Pinpoint the cell where the given text exists, returning its (x, y) midpoint coordinate. 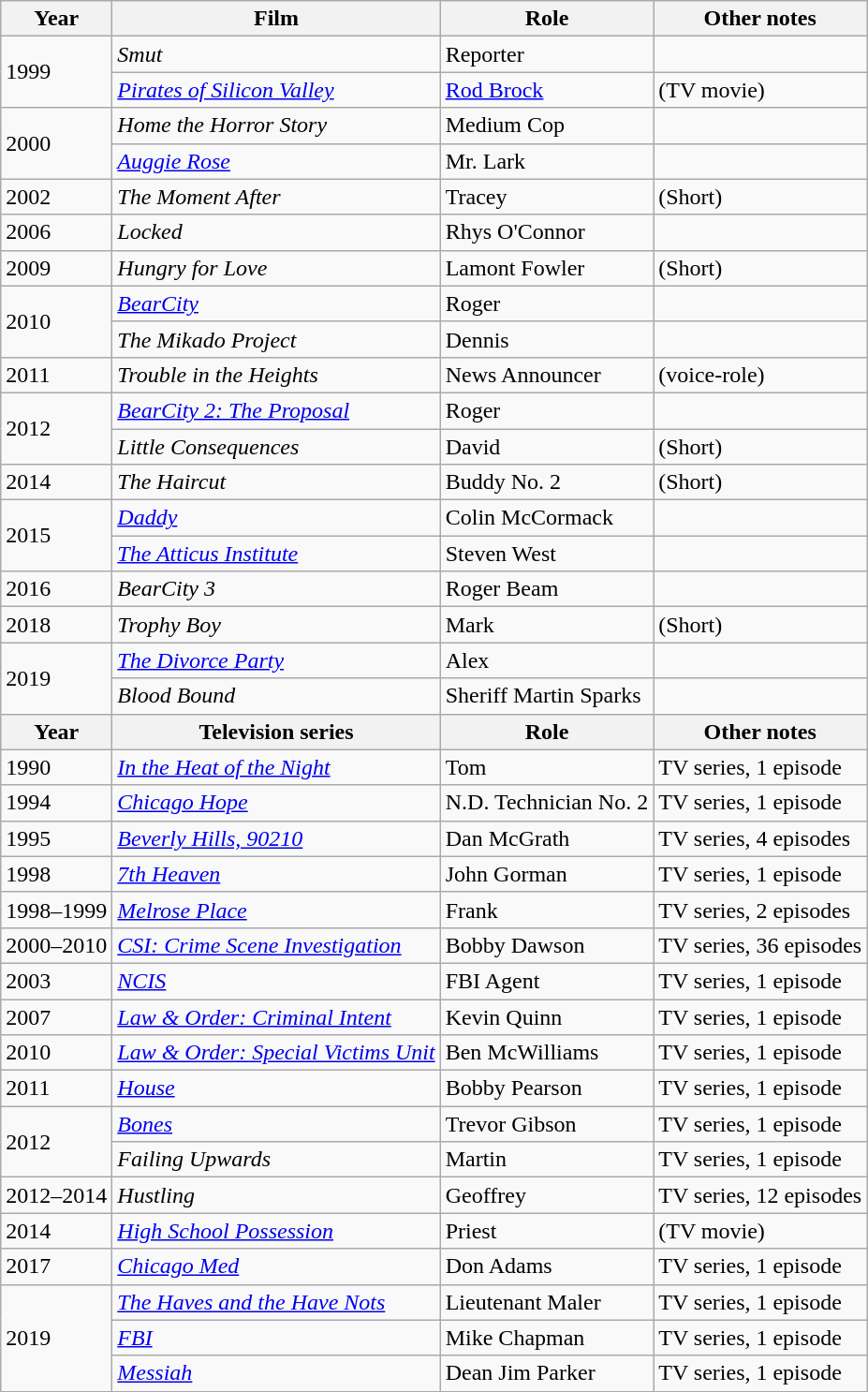
In the Heat of the Night (276, 767)
Rhys O'Connor (547, 232)
Ben McWilliams (547, 1053)
Alex (547, 660)
Lieutenant Maler (547, 1302)
Tracey (547, 197)
2006 (56, 232)
Beverly Hills, 90210 (276, 838)
Frank (547, 910)
Steven West (547, 554)
1998–1999 (56, 910)
TV series, 4 episodes (760, 838)
2007 (56, 1016)
(voice-role) (760, 375)
Trouble in the Heights (276, 375)
News Announcer (547, 375)
2016 (56, 589)
Don Adams (547, 1266)
1999 (56, 72)
Chicago Hope (276, 803)
Reporter (547, 54)
2002 (56, 197)
2012–2014 (56, 1195)
Mr. Lark (547, 161)
John Gorman (547, 874)
Kevin Quinn (547, 1016)
NCIS (276, 981)
BearCity 2: The Proposal (276, 410)
The Divorce Party (276, 660)
2009 (56, 268)
Roger Beam (547, 589)
The Mikado Project (276, 339)
2017 (56, 1266)
Law & Order: Criminal Intent (276, 1016)
Law & Order: Special Victims Unit (276, 1053)
Chicago Med (276, 1266)
Dan McGrath (547, 838)
The Atticus Institute (276, 554)
The Haves and the Have Nots (276, 1302)
The Moment After (276, 197)
Dennis (547, 339)
Trophy Boy (276, 625)
Bobby Dawson (547, 945)
TV series, 36 episodes (760, 945)
Geoffrey (547, 1195)
BearCity (276, 304)
Home the Horror Story (276, 126)
TV series, 12 episodes (760, 1195)
Failing Upwards (276, 1160)
Film (276, 19)
2000–2010 (56, 945)
Hungry for Love (276, 268)
CSI: Crime Scene Investigation (276, 945)
Melrose Place (276, 910)
David (547, 447)
Pirates of Silicon Valley (276, 90)
Rod Brock (547, 90)
Bobby Pearson (547, 1088)
Lamont Fowler (547, 268)
Buddy No. 2 (547, 482)
Mike Chapman (547, 1338)
N.D. Technician No. 2 (547, 803)
Martin (547, 1160)
House (276, 1088)
High School Possession (276, 1231)
Sheriff Martin Sparks (547, 696)
2000 (56, 143)
Blood Bound (276, 696)
1994 (56, 803)
Priest (547, 1231)
Trevor Gibson (547, 1124)
7th Heaven (276, 874)
Messiah (276, 1373)
Hustling (276, 1195)
Little Consequences (276, 447)
Dean Jim Parker (547, 1373)
FBI (276, 1338)
Medium Cop (547, 126)
1998 (56, 874)
Locked (276, 232)
TV series, 2 episodes (760, 910)
1990 (56, 767)
Auggie Rose (276, 161)
2015 (56, 536)
1995 (56, 838)
2018 (56, 625)
Television series (276, 732)
BearCity 3 (276, 589)
2003 (56, 981)
Tom (547, 767)
Mark (547, 625)
Colin McCormack (547, 518)
FBI Agent (547, 981)
Daddy (276, 518)
Bones (276, 1124)
Smut (276, 54)
The Haircut (276, 482)
